Find where the given text appears and provide that cell's center as (x, y) coordinate. 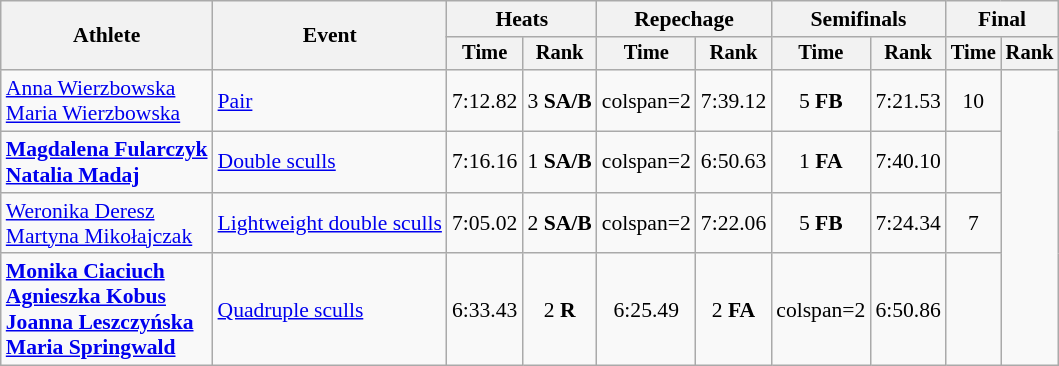
Semifinals (858, 19)
6:50.86 (908, 310)
Anna WierzbowskaMaria Wierzbowska (107, 100)
6:25.49 (646, 310)
Quadruple sculls (330, 310)
7:16.16 (484, 162)
Double sculls (330, 162)
3 SA/B (559, 100)
7:40.10 (908, 162)
Repechage (684, 19)
7:05.02 (484, 224)
1 SA/B (559, 162)
7 (974, 224)
2 FA (734, 310)
Magdalena FularczykNatalia Madaj (107, 162)
Athlete (107, 36)
7:24.34 (908, 224)
7:21.53 (908, 100)
Lightweight double sculls (330, 224)
7:12.82 (484, 100)
6:33.43 (484, 310)
10 (974, 100)
1 FA (820, 162)
Event (330, 36)
7:39.12 (734, 100)
Monika CiaciuchAgnieszka KobusJoanna LeszczyńskaMaria Springwald (107, 310)
2 SA/B (559, 224)
Heats (522, 19)
7:22.06 (734, 224)
Weronika DereszMartyna Mikołajczak (107, 224)
2 R (559, 310)
6:50.63 (734, 162)
Final (1002, 19)
Pair (330, 100)
